Extract the [x, y] coordinate from the center of the cell holding the provided text.  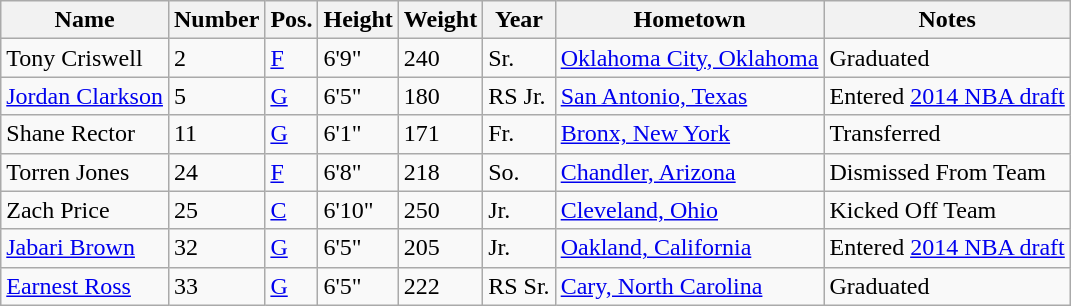
Oklahoma City, Oklahoma [690, 58]
Name [85, 20]
Torren Jones [85, 172]
Fr. [519, 134]
171 [440, 134]
Earnest Ross [85, 286]
Zach Price [85, 210]
240 [440, 58]
Kicked Off Team [947, 210]
RS Jr. [519, 96]
Oakland, California [690, 248]
Dismissed From Team [947, 172]
11 [216, 134]
Cary, North Carolina [690, 286]
Year [519, 20]
Notes [947, 20]
180 [440, 96]
Hometown [690, 20]
218 [440, 172]
Jabari Brown [85, 248]
Transferred [947, 134]
33 [216, 286]
Sr. [519, 58]
Shane Rector [85, 134]
Number [216, 20]
Pos. [292, 20]
25 [216, 210]
6'1" [358, 134]
250 [440, 210]
San Antonio, Texas [690, 96]
6'9" [358, 58]
32 [216, 248]
6'10" [358, 210]
Tony Criswell [85, 58]
24 [216, 172]
Height [358, 20]
Bronx, New York [690, 134]
RS Sr. [519, 286]
So. [519, 172]
Chandler, Arizona [690, 172]
222 [440, 286]
Jordan Clarkson [85, 96]
C [292, 210]
5 [216, 96]
Cleveland, Ohio [690, 210]
205 [440, 248]
2 [216, 58]
6'8" [358, 172]
Weight [440, 20]
